Capture the cell that displays the provided text and extract its [x, y] central coordinate. 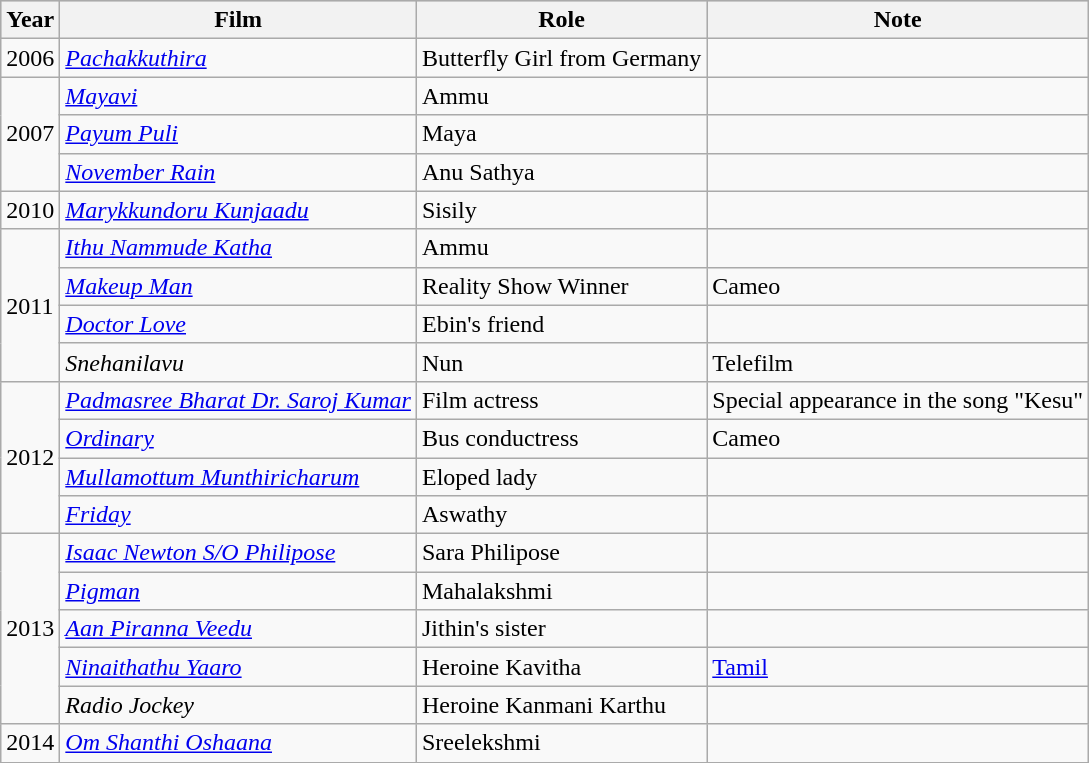
Role [561, 20]
Film actress [561, 400]
2010 [30, 210]
Ordinary [238, 438]
Sreelekshmi [561, 743]
Isaac Newton S/O Philipose [238, 553]
Pigman [238, 591]
Ebin's friend [561, 324]
Heroine Kavitha [561, 667]
Reality Show Winner [561, 286]
Nun [561, 362]
Padmasree Bharat Dr. Saroj Kumar [238, 400]
Maya [561, 134]
Year [30, 20]
Mahalakshmi [561, 591]
2011 [30, 305]
Sisily [561, 210]
2013 [30, 629]
November Rain [238, 172]
Ithu Nammude Katha [238, 248]
Sara Philipose [561, 553]
2006 [30, 58]
Bus conductress [561, 438]
Payum Puli [238, 134]
Mullamottum Munthiricharum [238, 477]
Doctor Love [238, 324]
Mayavi [238, 96]
2014 [30, 743]
Note [898, 20]
Om Shanthi Oshaana [238, 743]
Film [238, 20]
Tamil [898, 667]
Special appearance in the song "Kesu" [898, 400]
2012 [30, 457]
Butterfly Girl from Germany [561, 58]
Pachakkuthira [238, 58]
Jithin's sister [561, 629]
Friday [238, 515]
Marykkundoru Kunjaadu [238, 210]
Eloped lady [561, 477]
Heroine Kanmani Karthu [561, 705]
2007 [30, 134]
Aswathy [561, 515]
Telefilm [898, 362]
Aan Piranna Veedu [238, 629]
Ninaithathu Yaaro [238, 667]
Anu Sathya [561, 172]
Makeup Man [238, 286]
Radio Jockey [238, 705]
Snehanilavu [238, 362]
